Detect which cell encompasses the target text, then output its (x, y) center coordinate. 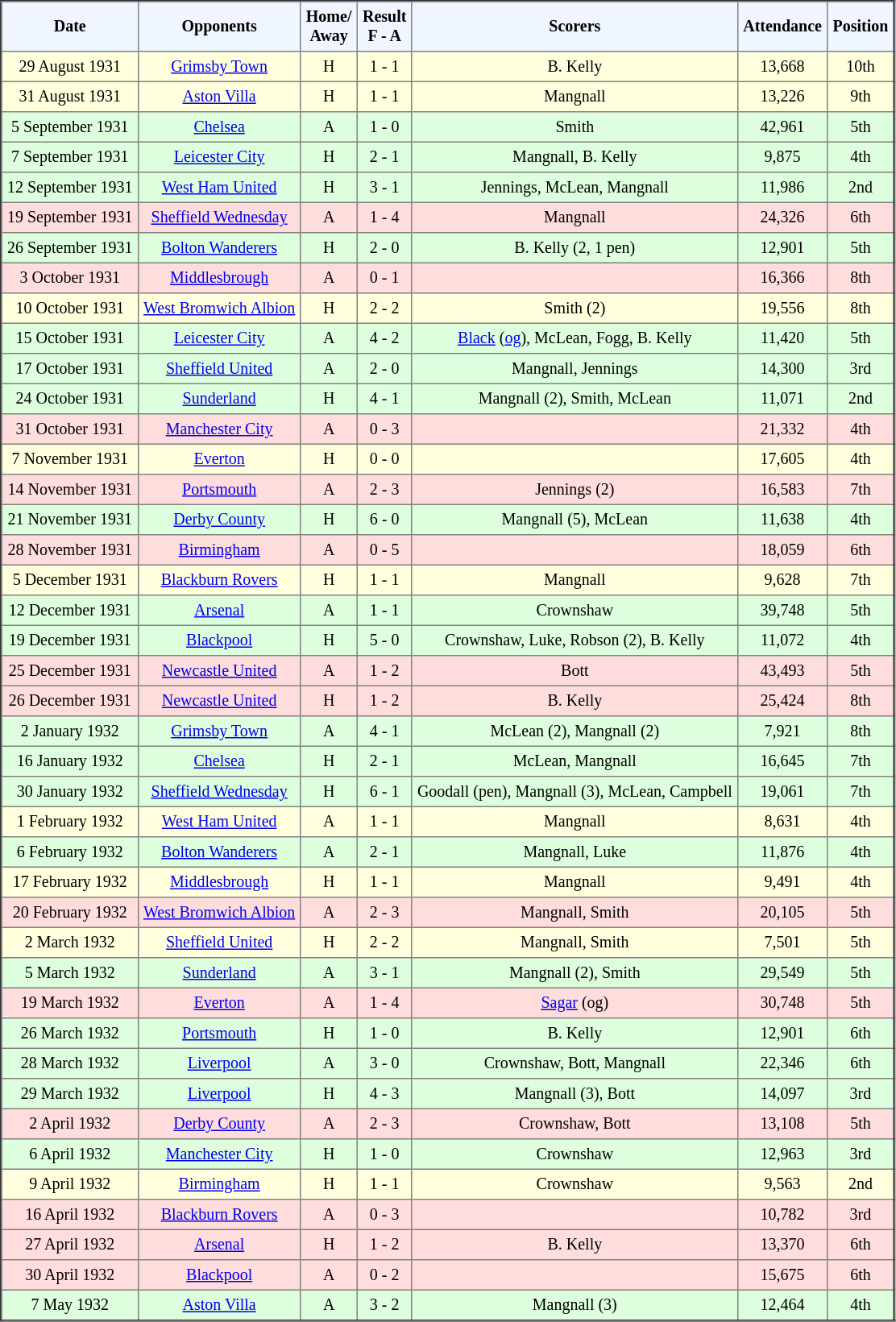
Mangnall, Jennings (575, 369)
ResultF - A (384, 27)
0 - 0 (384, 459)
29 March 1932 (70, 1094)
7,921 (782, 731)
Mangnall (2), Smith (575, 973)
13,226 (782, 97)
25 December 1931 (70, 671)
28 November 1931 (70, 550)
Black (og), McLean, Fogg, B. Kelly (575, 338)
6 April 1932 (70, 1154)
26 December 1931 (70, 701)
3 - 0 (384, 1063)
11,420 (782, 338)
7 September 1931 (70, 157)
17,605 (782, 459)
2 January 1932 (70, 731)
30 April 1932 (70, 1275)
McLean (2), Mangnall (2) (575, 731)
16 January 1932 (70, 761)
31 October 1931 (70, 429)
Home/Away (329, 27)
12,464 (782, 1305)
9,875 (782, 157)
24,326 (782, 218)
Position (861, 27)
15 October 1931 (70, 338)
B. Kelly (2, 1 pen) (575, 248)
16,366 (782, 278)
Opponents (219, 27)
9 April 1932 (70, 1184)
12,963 (782, 1154)
5 September 1931 (70, 127)
7,501 (782, 943)
22,346 (782, 1063)
30,748 (782, 1003)
19 March 1932 (70, 1003)
29,549 (782, 973)
Crownshaw, Bott, Mangnall (575, 1063)
Mangnall, Luke (575, 852)
16,645 (782, 761)
Date (70, 27)
16 April 1932 (70, 1215)
Smith (2) (575, 309)
11,638 (782, 520)
25,424 (782, 701)
Mangnall (5), McLean (575, 520)
12 December 1931 (70, 611)
Crownshaw, Bott (575, 1124)
McLean, Mangnall (575, 761)
Sagar (og) (575, 1003)
31 August 1931 (70, 97)
3 October 1931 (70, 278)
Mangnall (2), Smith, McLean (575, 399)
19,061 (782, 792)
20,105 (782, 913)
Goodall (pen), Mangnall (3), McLean, Campbell (575, 792)
28 March 1932 (70, 1063)
Jennings (2) (575, 490)
6 - 1 (384, 792)
17 February 1932 (70, 882)
6 February 1932 (70, 852)
10th (861, 67)
13,668 (782, 67)
19 September 1931 (70, 218)
14,300 (782, 369)
Mangnall (3), Bott (575, 1094)
21,332 (782, 429)
27 April 1932 (70, 1245)
26 September 1931 (70, 248)
18,059 (782, 550)
13,108 (782, 1124)
7 May 1932 (70, 1305)
17 October 1931 (70, 369)
5 December 1931 (70, 580)
16,583 (782, 490)
9,491 (782, 882)
5 March 1932 (70, 973)
Mangnall (3) (575, 1305)
0 - 5 (384, 550)
21 November 1931 (70, 520)
Jennings, McLean, Mangnall (575, 188)
0 - 1 (384, 278)
11,072 (782, 640)
42,961 (782, 127)
26 March 1932 (70, 1034)
4 - 3 (384, 1094)
20 February 1932 (70, 913)
4 - 2 (384, 338)
10,782 (782, 1215)
9th (861, 97)
6 - 0 (384, 520)
39,748 (782, 611)
Attendance (782, 27)
5 - 0 (384, 640)
Scorers (575, 27)
11,876 (782, 852)
7 November 1931 (70, 459)
19,556 (782, 309)
3 - 2 (384, 1305)
0 - 2 (384, 1275)
Crownshaw, Luke, Robson (2), B. Kelly (575, 640)
9,628 (782, 580)
2 March 1932 (70, 943)
13,370 (782, 1245)
11,071 (782, 399)
Bott (575, 671)
Mangnall, B. Kelly (575, 157)
2 April 1932 (70, 1124)
10 October 1931 (70, 309)
11,986 (782, 188)
14,097 (782, 1094)
1 February 1932 (70, 822)
30 January 1932 (70, 792)
12 September 1931 (70, 188)
9,563 (782, 1184)
14 November 1931 (70, 490)
8,631 (782, 822)
29 August 1931 (70, 67)
Smith (575, 127)
15,675 (782, 1275)
24 October 1931 (70, 399)
43,493 (782, 671)
19 December 1931 (70, 640)
